For the text-containing cell, return its midpoint in (x, y) coordinate format. 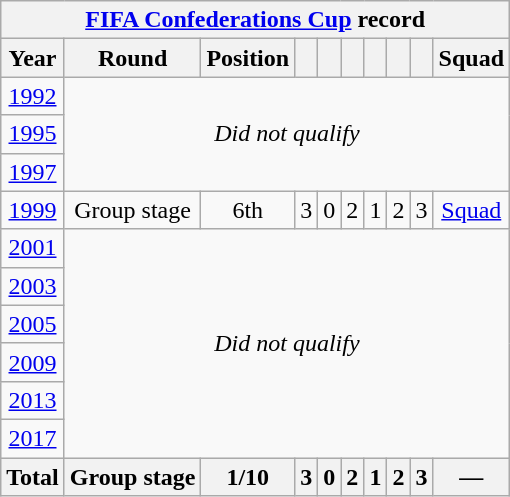
2009 (33, 362)
2003 (33, 286)
1995 (33, 134)
Round (132, 58)
FIFA Confederations Cup record (256, 20)
2001 (33, 248)
2005 (33, 324)
2013 (33, 400)
1/10 (248, 477)
1997 (33, 172)
6th (248, 210)
Total (33, 477)
1992 (33, 96)
Position (248, 58)
— (471, 477)
Year (33, 58)
2017 (33, 438)
1999 (33, 210)
